Return (X, Y) of the center of cell containing provided text 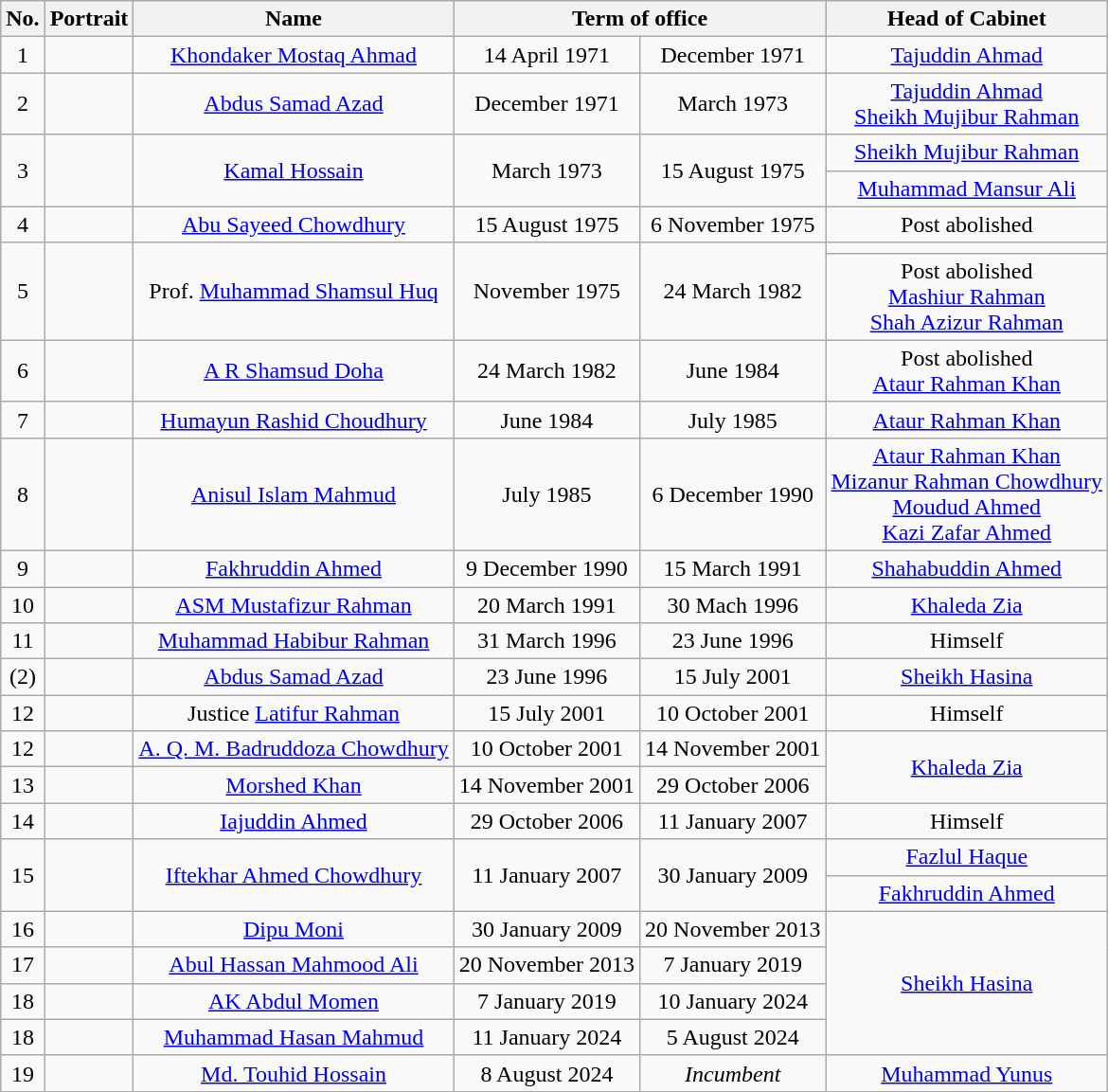
15 March 1991 (733, 568)
14 April 1971 (546, 55)
5 (23, 292)
17 (23, 965)
Shahabuddin Ahmed (967, 568)
Khondaker Mostaq Ahmad (294, 55)
13 (23, 785)
5 August 2024 (733, 1037)
Tajuddin AhmadSheikh Mujibur Rahman (967, 104)
Kamal Hossain (294, 170)
ASM Mustafizur Rahman (294, 605)
Md. Touhid Hossain (294, 1073)
Portrait (89, 19)
14 (23, 821)
31 March 1996 (546, 641)
Ataur Rahman Khan (967, 420)
11 January 2024 (546, 1037)
Muhammad Habibur Rahman (294, 641)
A R Shamsud Doha (294, 371)
Dipu Moni (294, 929)
AK Abdul Momen (294, 1001)
2 (23, 104)
Prof. Muhammad Shamsul Huq (294, 292)
19 (23, 1073)
6 November 1975 (733, 224)
Incumbent (733, 1073)
16 (23, 929)
7 (23, 420)
6 (23, 371)
11 (23, 641)
Muhammad Hasan Mahmud (294, 1037)
Post abolishedMashiur RahmanShah Azizur Rahman (967, 296)
No. (23, 19)
4 (23, 224)
Term of office (640, 19)
Fazlul Haque (967, 857)
Sheikh Mujibur Rahman (967, 152)
Morshed Khan (294, 785)
Abu Sayeed Chowdhury (294, 224)
20 March 1991 (546, 605)
10 January 2024 (733, 1001)
Iftekhar Ahmed Chowdhury (294, 875)
30 Mach 1996 (733, 605)
Abul Hassan Mahmood Ali (294, 965)
9 (23, 568)
Ataur Rahman KhanMizanur Rahman ChowdhuryMoudud AhmedKazi Zafar Ahmed (967, 494)
(2) (23, 677)
Muhammad Yunus (967, 1073)
8 August 2024 (546, 1073)
November 1975 (546, 292)
Name (294, 19)
Post abolishedAtaur Rahman Khan (967, 371)
1 (23, 55)
15 (23, 875)
Post abolished (967, 224)
6 December 1990 (733, 494)
Iajuddin Ahmed (294, 821)
Anisul Islam Mahmud (294, 494)
Justice Latifur Rahman (294, 713)
Head of Cabinet (967, 19)
Muhammad Mansur Ali (967, 188)
10 (23, 605)
Tajuddin Ahmad (967, 55)
9 December 1990 (546, 568)
A. Q. M. Badruddoza Chowdhury (294, 749)
8 (23, 494)
Humayun Rashid Choudhury (294, 420)
3 (23, 170)
